Search for the cell housing the specified text and yield its (x, y) center coordinate. 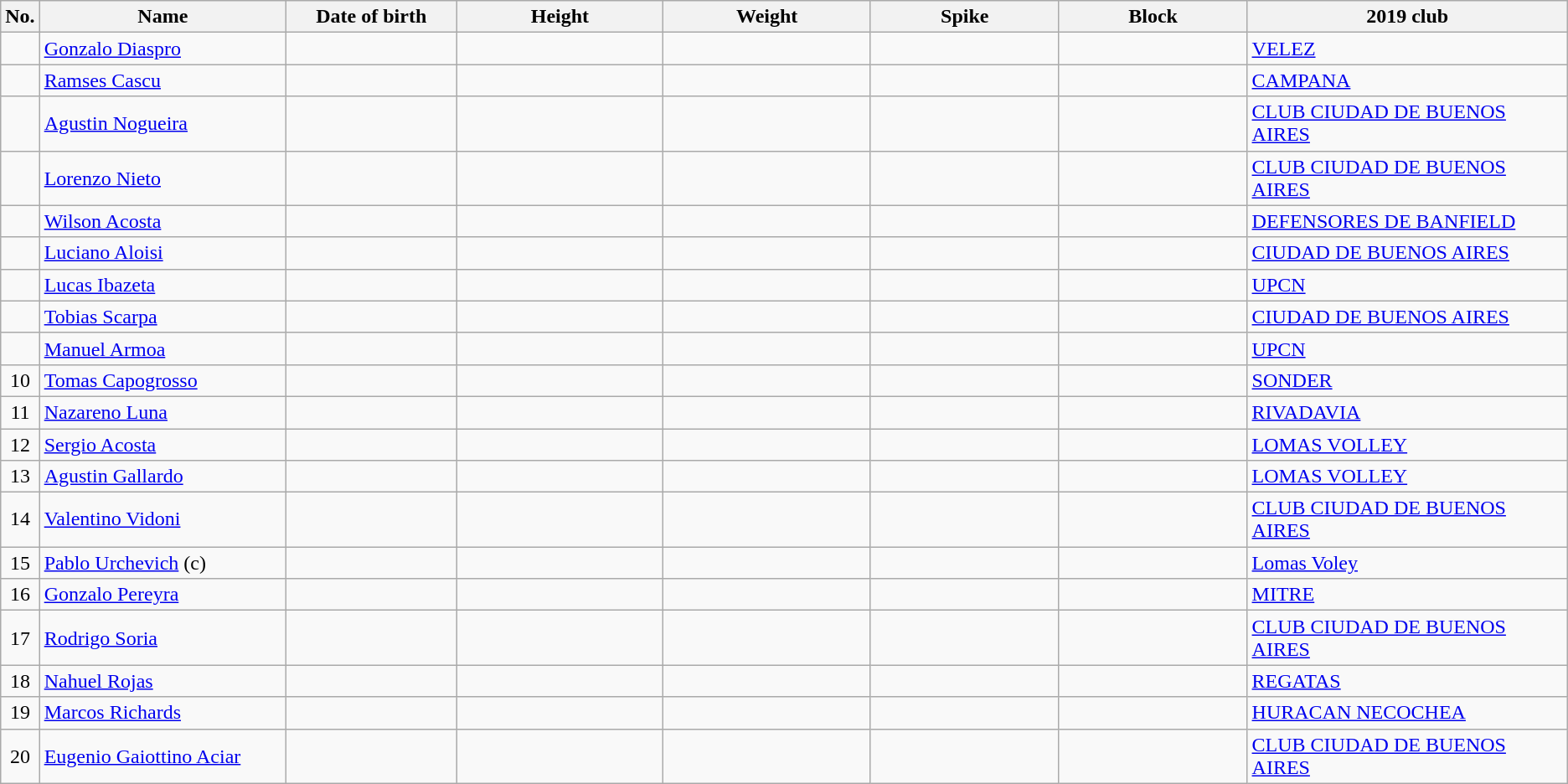
14 (20, 519)
Sergio Acosta (162, 445)
Spike (965, 17)
Lorenzo Nieto (162, 178)
SONDER (1407, 380)
Agustin Nogueira (162, 124)
Date of birth (372, 17)
DEFENSORES DE BANFIELD (1407, 221)
Rodrigo Soria (162, 638)
Wilson Acosta (162, 221)
10 (20, 380)
11 (20, 412)
17 (20, 638)
Tobias Scarpa (162, 317)
12 (20, 445)
Gonzalo Pereyra (162, 595)
Height (560, 17)
HURACAN NECOCHEA (1407, 713)
19 (20, 713)
CAMPANA (1407, 80)
Gonzalo Diaspro (162, 49)
18 (20, 681)
Weight (767, 17)
Lomas Voley (1407, 563)
Eugenio Gaiottino Aciar (162, 756)
Agustin Gallardo (162, 477)
REGATAS (1407, 681)
Pablo Urchevich (c) (162, 563)
Manuel Armoa (162, 348)
No. (20, 17)
Lucas Ibazeta (162, 285)
2019 club (1407, 17)
16 (20, 595)
VELEZ (1407, 49)
Nahuel Rojas (162, 681)
RIVADAVIA (1407, 412)
13 (20, 477)
Name (162, 17)
Tomas Capogrosso (162, 380)
Luciano Aloisi (162, 253)
Nazareno Luna (162, 412)
Marcos Richards (162, 713)
Ramses Cascu (162, 80)
Valentino Vidoni (162, 519)
20 (20, 756)
MITRE (1407, 595)
15 (20, 563)
Block (1153, 17)
